Find where the given text appears and provide that cell's center as (X, Y) coordinate. 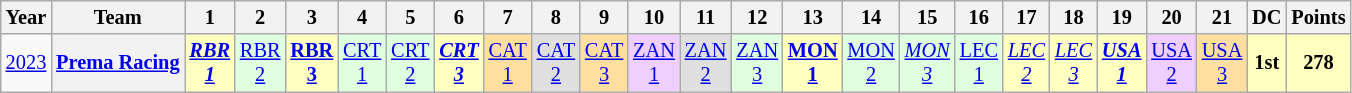
CRT3 (458, 63)
CAT3 (604, 63)
ZAN1 (654, 63)
13 (813, 17)
6 (458, 17)
CAT2 (556, 63)
1st (1266, 63)
MON2 (870, 63)
20 (1171, 17)
LEC3 (1074, 63)
18 (1074, 17)
19 (1122, 17)
USA2 (1171, 63)
RBR2 (260, 63)
USA3 (1222, 63)
USA1 (1122, 63)
LEC1 (979, 63)
10 (654, 17)
Points (1318, 17)
MON3 (928, 63)
278 (1318, 63)
ZAN3 (757, 63)
RBR1 (209, 63)
Year (26, 17)
15 (928, 17)
CAT1 (508, 63)
5 (410, 17)
MON1 (813, 63)
2 (260, 17)
LEC2 (1026, 63)
7 (508, 17)
3 (312, 17)
RBR3 (312, 63)
14 (870, 17)
9 (604, 17)
CRT2 (410, 63)
Team (118, 17)
21 (1222, 17)
16 (979, 17)
12 (757, 17)
11 (706, 17)
CRT1 (362, 63)
8 (556, 17)
1 (209, 17)
2023 (26, 63)
4 (362, 17)
Prema Racing (118, 63)
ZAN2 (706, 63)
DC (1266, 17)
17 (1026, 17)
